Find where the given text appears and provide that cell's center as (X, Y) coordinate. 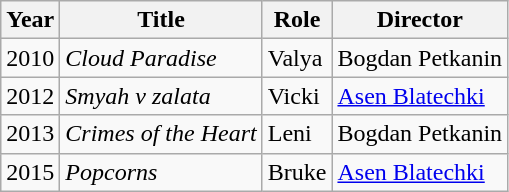
Cloud Paradise (161, 58)
Year (30, 20)
2010 (30, 58)
2013 (30, 134)
Role (297, 20)
Crimes of the Heart (161, 134)
Valya (297, 58)
2015 (30, 172)
Leni (297, 134)
Popcorns (161, 172)
2012 (30, 96)
Bruke (297, 172)
Smyah v zalata (161, 96)
Title (161, 20)
Director (420, 20)
Vicki (297, 96)
